From the cell containing the given text, extract its center point as (x, y) coordinate. 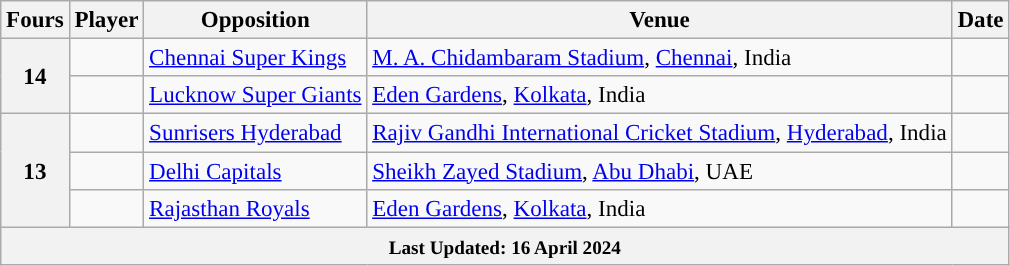
Sheikh Zayed Stadium, Abu Dhabi, UAE (660, 171)
Rajiv Gandhi International Cricket Stadium, Hyderabad, India (660, 133)
M. A. Chidambaram Stadium, Chennai, India (660, 58)
Sunrisers Hyderabad (256, 133)
Player (106, 20)
Opposition (256, 20)
Delhi Capitals (256, 171)
Last Updated: 16 April 2024 (505, 246)
Fours (35, 20)
Chennai Super Kings (256, 58)
Lucknow Super Giants (256, 95)
Venue (660, 20)
Date (980, 20)
14 (35, 76)
13 (35, 170)
Rajasthan Royals (256, 209)
